Provide the [x, y] coordinate of the cell's center where the given text is located.  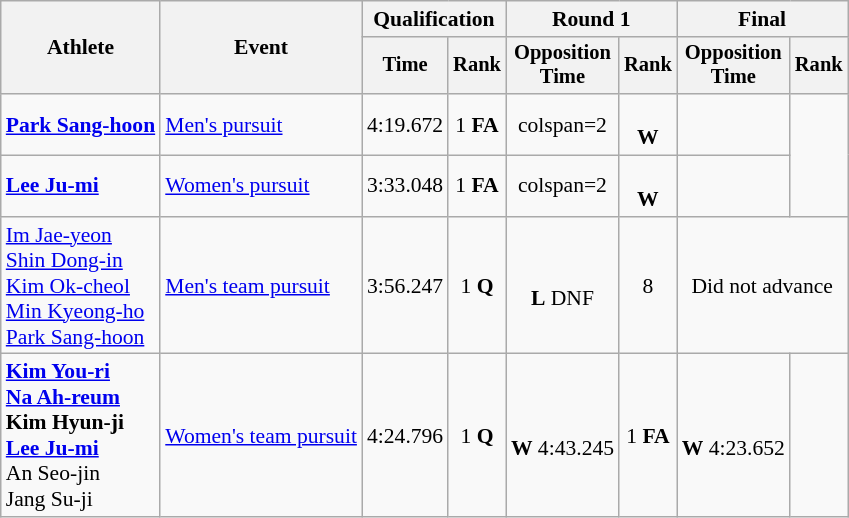
Athlete [80, 48]
3:56.247 [405, 286]
Did not advance [762, 286]
Men's pursuit [261, 124]
Women's pursuit [261, 186]
Women's team pursuit [261, 436]
L DNF [562, 286]
3:33.048 [405, 186]
Event [261, 48]
Time [405, 66]
Lee Ju-mi [80, 186]
Men's team pursuit [261, 286]
8 [648, 286]
Round 1 [592, 19]
W 4:43.245 [562, 436]
W 4:23.652 [734, 436]
Kim You-riNa Ah-reumKim Hyun-jiLee Ju-miAn Seo-jinJang Su-ji [80, 436]
4:24.796 [405, 436]
Qualification [434, 19]
Final [762, 19]
4:19.672 [405, 124]
Im Jae-yeonShin Dong-inKim Ok-cheolMin Kyeong-hoPark Sang-hoon [80, 286]
Park Sang-hoon [80, 124]
